Provide the [x, y] coordinate of the cell's center where the given text is located.  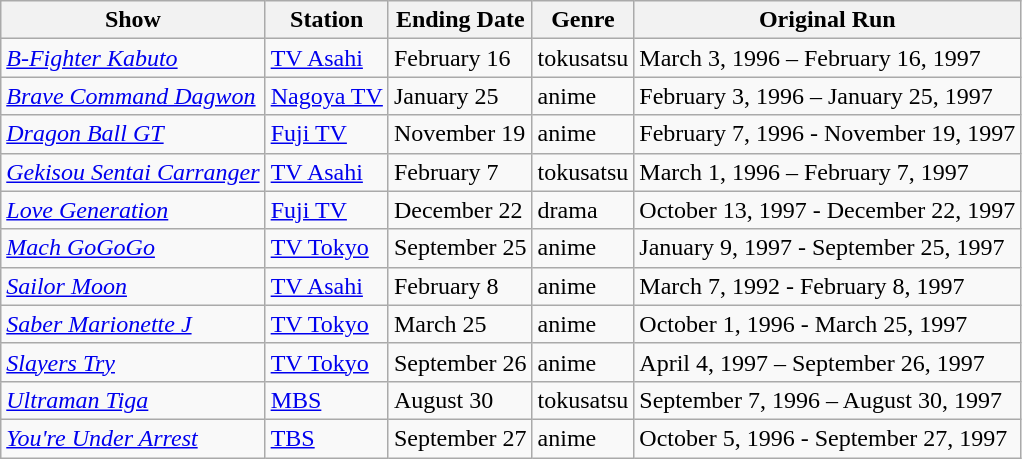
October 13, 1997 - December 22, 1997 [828, 210]
Dragon Ball GT [133, 134]
Sailor Moon [133, 286]
February 8 [460, 286]
September 27 [460, 438]
Station [326, 20]
Gekisou Sentai Carranger [133, 172]
January 9, 1997 - September 25, 1997 [828, 248]
March 1, 1996 – February 7, 1997 [828, 172]
March 7, 1992 - February 8, 1997 [828, 286]
September 26 [460, 362]
January 25 [460, 96]
You're Under Arrest [133, 438]
Love Generation [133, 210]
October 1, 1996 - March 25, 1997 [828, 324]
Brave Command Dagwon [133, 96]
Mach GoGoGo [133, 248]
Slayers Try [133, 362]
Original Run [828, 20]
December 22 [460, 210]
November 19 [460, 134]
Ending Date [460, 20]
February 7, 1996 - November 19, 1997 [828, 134]
August 30 [460, 400]
MBS [326, 400]
March 25 [460, 324]
February 7 [460, 172]
Genre [583, 20]
Ultraman Tiga [133, 400]
March 3, 1996 – February 16, 1997 [828, 58]
February 3, 1996 – January 25, 1997 [828, 96]
September 25 [460, 248]
April 4, 1997 – September 26, 1997 [828, 362]
drama [583, 210]
Saber Marionette J [133, 324]
Show [133, 20]
October 5, 1996 - September 27, 1997 [828, 438]
February 16 [460, 58]
Nagoya TV [326, 96]
September 7, 1996 – August 30, 1997 [828, 400]
B-Fighter Kabuto [133, 58]
TBS [326, 438]
